Provide the [x, y] coordinate of the cell's center where the given text is located.  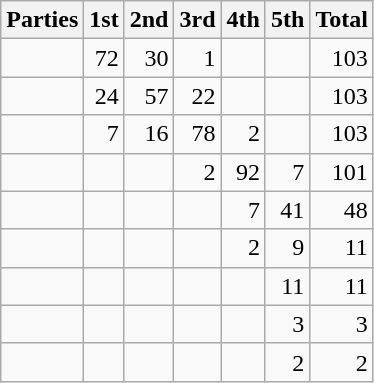
41 [287, 210]
1 [198, 58]
57 [149, 96]
2nd [149, 20]
24 [104, 96]
3rd [198, 20]
72 [104, 58]
Total [342, 20]
4th [243, 20]
1st [104, 20]
78 [198, 134]
16 [149, 134]
48 [342, 210]
Parties [42, 20]
101 [342, 172]
9 [287, 248]
30 [149, 58]
92 [243, 172]
22 [198, 96]
5th [287, 20]
